Search for the cell housing the specified text and yield its [X, Y] center coordinate. 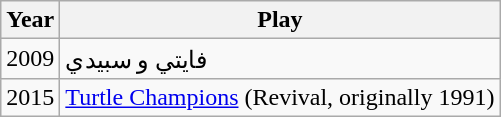
Year [30, 20]
2015 [30, 97]
2009 [30, 59]
Turtle Champions (Revival, originally 1991) [280, 97]
فايتي و سبيدي [280, 59]
Play [280, 20]
